Provide the [X, Y] coordinate of the cell's center where the given text is located.  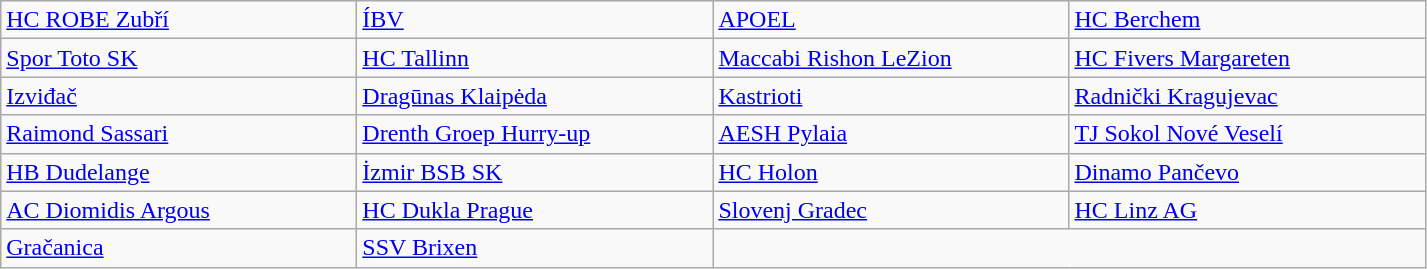
HC Berchem [1247, 20]
İzmir BSB SK [535, 172]
HC Fivers Margareten [1247, 58]
HC Dukla Prague [535, 210]
Izviđač [179, 96]
Drenth Groep Hurry-up [535, 134]
Kastrioti [891, 96]
HC Holon [891, 172]
Raimond Sassari [179, 134]
HC ROBE Zubří [179, 20]
Spor Toto SK [179, 58]
AC Diomidis Argous [179, 210]
Radnički Kragujevac [1247, 96]
ÍBV [535, 20]
HC Tallinn [535, 58]
TJ Sokol Nové Veselí [1247, 134]
APOEL [891, 20]
Dinamo Pančevo [1247, 172]
Maccabi Rishon LeZion [891, 58]
AESH Pylaia [891, 134]
Slovenj Gradec [891, 210]
SSV Brixen [535, 248]
Dragūnas Klaipėda [535, 96]
Gračanica [179, 248]
HC Linz AG [1247, 210]
HB Dudelange [179, 172]
